Provide the [x, y] coordinate of the cell's center where the given text is located.  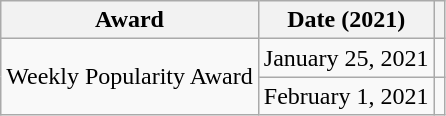
February 1, 2021 [346, 96]
Award [130, 20]
Date (2021) [346, 20]
January 25, 2021 [346, 58]
Weekly Popularity Award [130, 77]
